Output the [X, Y] coordinate of the center of the cell containing the given text.  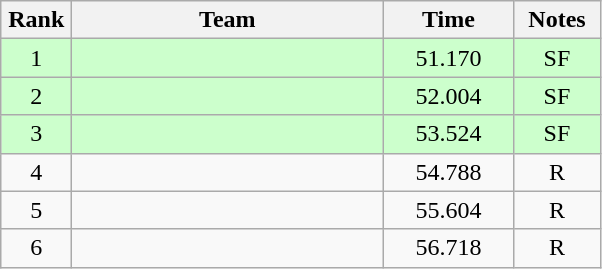
51.170 [448, 58]
6 [36, 248]
4 [36, 172]
Notes [557, 20]
56.718 [448, 248]
2 [36, 96]
3 [36, 134]
1 [36, 58]
53.524 [448, 134]
54.788 [448, 172]
Rank [36, 20]
5 [36, 210]
55.604 [448, 210]
52.004 [448, 96]
Time [448, 20]
Team [228, 20]
